Return [X, Y] of the center of cell containing provided text 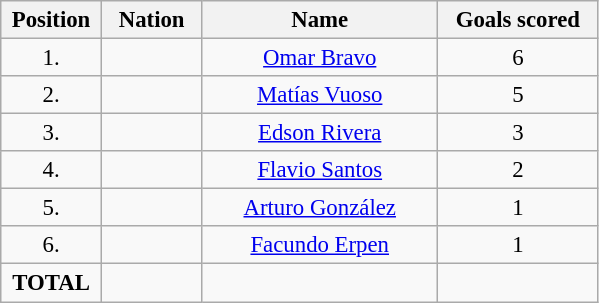
Goals scored [518, 20]
5. [52, 208]
5 [518, 95]
Edson Rivera [320, 133]
Flavio Santos [320, 170]
1. [52, 58]
TOTAL [52, 283]
2. [52, 95]
6 [518, 58]
Matías Vuoso [320, 95]
Position [52, 20]
Facundo Erpen [320, 245]
Name [320, 20]
6. [52, 245]
Nation [152, 20]
4. [52, 170]
2 [518, 170]
Arturo González [320, 208]
Omar Bravo [320, 58]
3. [52, 133]
3 [518, 133]
